Determine the [x, y] coordinate at the center of the cell enclosing the given text.  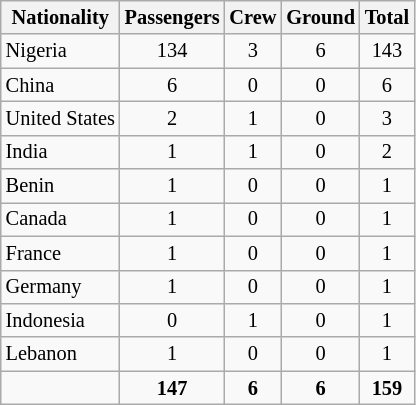
159 [387, 388]
Ground [320, 17]
Germany [60, 287]
Passengers [172, 17]
Canada [60, 219]
United States [60, 118]
134 [172, 51]
Indonesia [60, 320]
Benin [60, 186]
Nigeria [60, 51]
India [60, 152]
Nationality [60, 17]
France [60, 253]
Crew [254, 17]
China [60, 85]
143 [387, 51]
147 [172, 388]
Total [387, 17]
Lebanon [60, 354]
